Extract the [x, y] coordinate from the center of the cell holding the provided text.  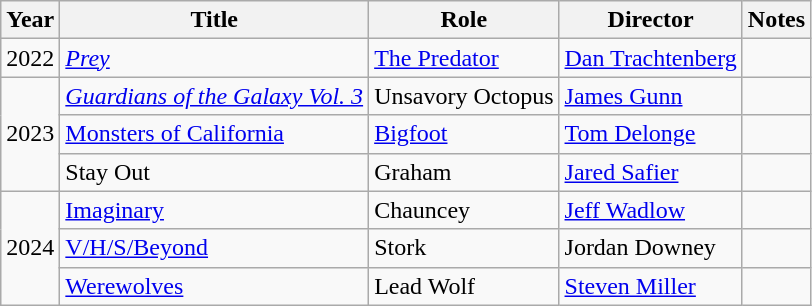
Tom Delonge [650, 134]
Stork [464, 248]
Unsavory Octopus [464, 96]
Chauncey [464, 210]
Graham [464, 172]
Dan Trachtenberg [650, 58]
Title [214, 20]
2022 [30, 58]
Year [30, 20]
Notes [776, 20]
Director [650, 20]
Jordan Downey [650, 248]
Monsters of California [214, 134]
V/H/S/Beyond [214, 248]
Jeff Wadlow [650, 210]
Imaginary [214, 210]
Prey [214, 58]
The Predator [464, 58]
Steven Miller [650, 286]
2023 [30, 134]
Werewolves [214, 286]
James Gunn [650, 96]
Role [464, 20]
Guardians of the Galaxy Vol. 3 [214, 96]
Stay Out [214, 172]
2024 [30, 248]
Jared Safier [650, 172]
Bigfoot [464, 134]
Lead Wolf [464, 286]
